Locate the cell with the specified text and output its (x, y) center coordinate. 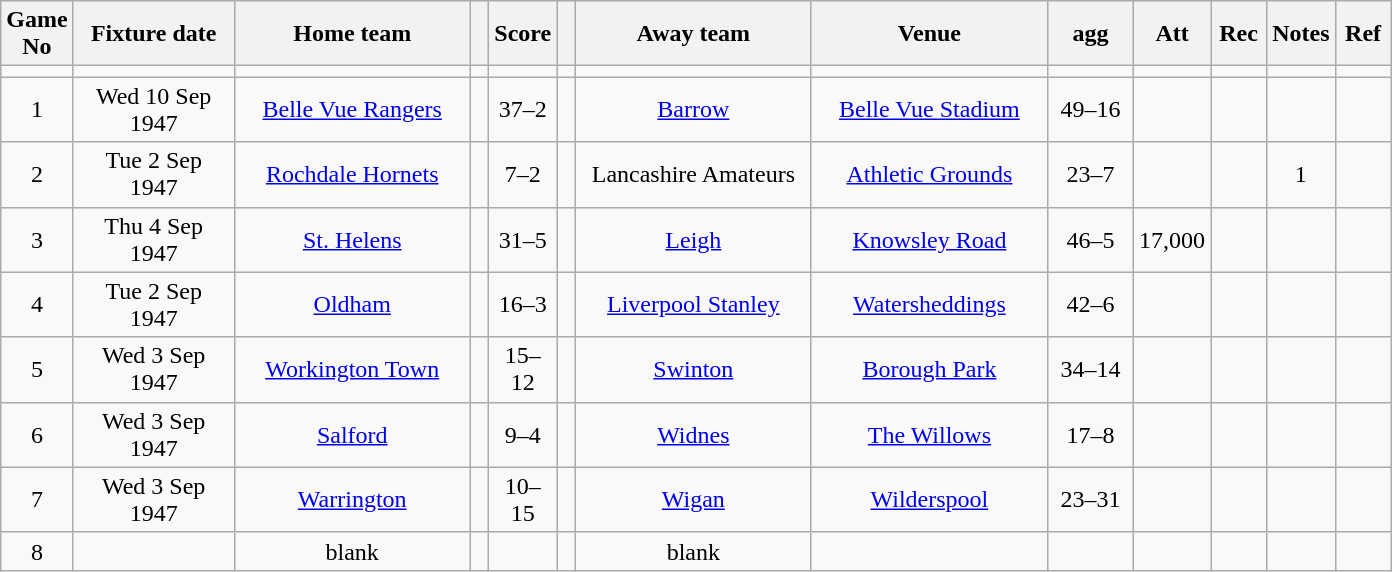
31–5 (523, 240)
Watersheddings (929, 304)
Barrow (693, 110)
Knowsley Road (929, 240)
Score (523, 34)
Venue (929, 34)
6 (37, 434)
15–12 (523, 370)
Leigh (693, 240)
46–5 (1090, 240)
7–2 (523, 174)
Liverpool Stanley (693, 304)
Att (1172, 34)
9–4 (523, 434)
Wed 10 Sep 1947 (154, 110)
Salford (352, 434)
49–16 (1090, 110)
17,000 (1172, 240)
42–6 (1090, 304)
Notes (1301, 34)
Athletic Grounds (929, 174)
Game No (37, 34)
3 (37, 240)
Wilderspool (929, 500)
Borough Park (929, 370)
agg (1090, 34)
Ref (1363, 34)
2 (37, 174)
St. Helens (352, 240)
Fixture date (154, 34)
37–2 (523, 110)
Warrington (352, 500)
17–8 (1090, 434)
8 (37, 551)
7 (37, 500)
Thu 4 Sep 1947 (154, 240)
10–15 (523, 500)
The Willows (929, 434)
Widnes (693, 434)
Swinton (693, 370)
Workington Town (352, 370)
Home team (352, 34)
Away team (693, 34)
4 (37, 304)
Rec (1239, 34)
Oldham (352, 304)
23–31 (1090, 500)
Belle Vue Stadium (929, 110)
23–7 (1090, 174)
Belle Vue Rangers (352, 110)
34–14 (1090, 370)
16–3 (523, 304)
Wigan (693, 500)
Rochdale Hornets (352, 174)
Lancashire Amateurs (693, 174)
5 (37, 370)
